Scan for the cell matching the given text and deliver its [x, y] coordinate at center. 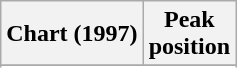
Peakposition [189, 34]
Chart (1997) [72, 34]
